Locate the cell with the specified text and output its [x, y] center coordinate. 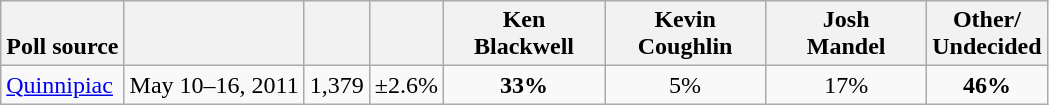
Quinnipiac [62, 85]
17% [846, 85]
May 10–16, 2011 [214, 85]
46% [987, 85]
Poll source [62, 34]
±2.6% [406, 85]
JoshMandel [846, 34]
Other/Undecided [987, 34]
33% [524, 85]
5% [686, 85]
KevinCoughlin [686, 34]
1,379 [336, 85]
KenBlackwell [524, 34]
